Capture the cell that displays the provided text and extract its (x, y) central coordinate. 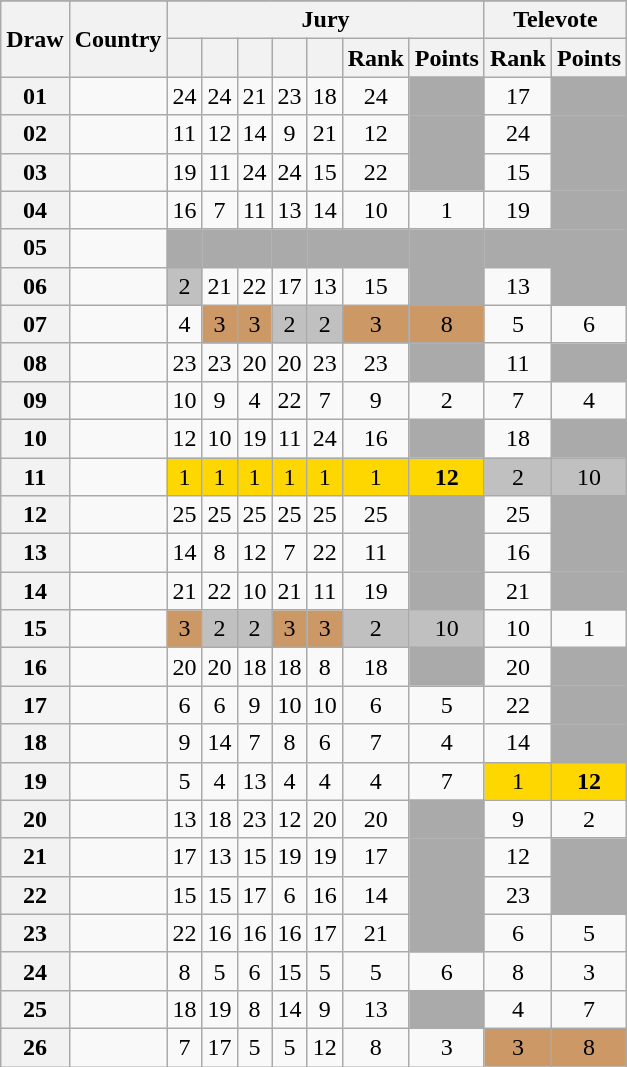
08 (35, 362)
03 (35, 172)
02 (35, 134)
01 (35, 96)
09 (35, 400)
Televote (555, 20)
26 (35, 1047)
04 (35, 210)
Jury (326, 20)
07 (35, 324)
Draw (35, 39)
06 (35, 286)
Country (118, 39)
05 (35, 248)
